Detect which cell encompasses the target text, then output its [X, Y] center coordinate. 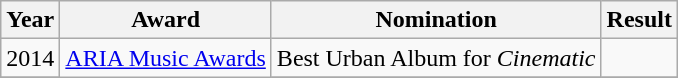
2014 [30, 58]
Result [639, 20]
Best Urban Album for Cinematic [436, 58]
ARIA Music Awards [166, 58]
Award [166, 20]
Nomination [436, 20]
Year [30, 20]
